Determine the [X, Y] coordinate at the center of the cell enclosing the given text.  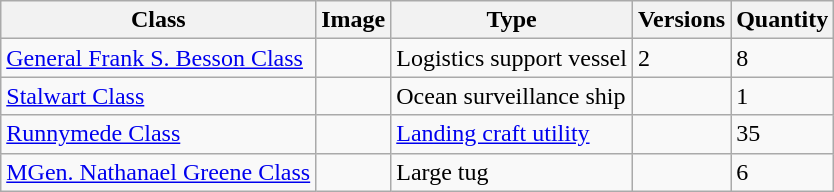
Versions [681, 20]
Logistics support vessel [512, 58]
1 [782, 96]
MGen. Nathanael Greene Class [158, 172]
Type [512, 20]
Landing craft utility [512, 134]
Class [158, 20]
2 [681, 58]
Runnymede Class [158, 134]
Quantity [782, 20]
Ocean surveillance ship [512, 96]
8 [782, 58]
6 [782, 172]
General Frank S. Besson Class [158, 58]
Image [354, 20]
Stalwart Class [158, 96]
Large tug [512, 172]
35 [782, 134]
